Locate the cell with the specified text and output its [x, y] center coordinate. 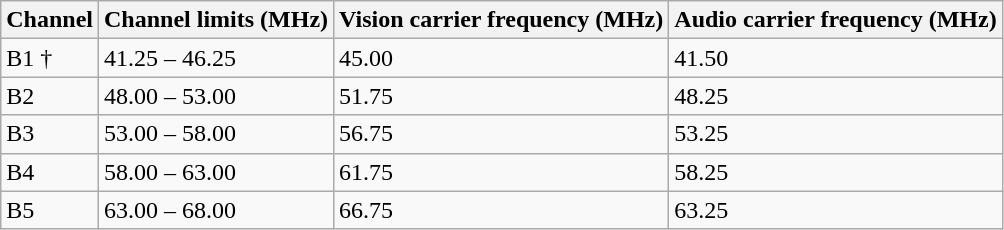
56.75 [502, 134]
61.75 [502, 172]
53.00 – 58.00 [216, 134]
63.00 – 68.00 [216, 210]
41.50 [836, 58]
48.00 – 53.00 [216, 96]
53.25 [836, 134]
Channel limits (MHz) [216, 20]
Vision carrier frequency (MHz) [502, 20]
B1 † [50, 58]
B3 [50, 134]
41.25 – 46.25 [216, 58]
45.00 [502, 58]
51.75 [502, 96]
Channel [50, 20]
B2 [50, 96]
66.75 [502, 210]
58.00 – 63.00 [216, 172]
63.25 [836, 210]
58.25 [836, 172]
Audio carrier frequency (MHz) [836, 20]
B5 [50, 210]
48.25 [836, 96]
B4 [50, 172]
